Return the [x, y] coordinate for the center point of the cell that contains the specified text.  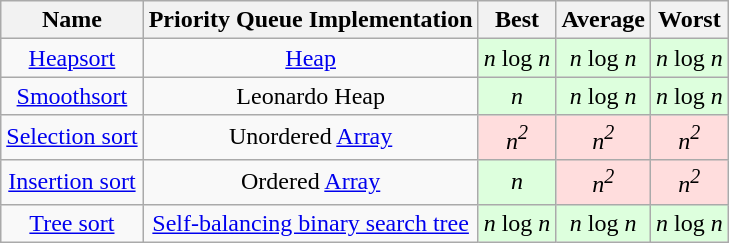
Name [72, 20]
Self-balancing binary search tree [310, 223]
Best [517, 20]
Average [604, 20]
Unordered Array [310, 138]
Leonardo Heap [310, 96]
Ordered Array [310, 182]
Heap [310, 58]
Insertion sort [72, 182]
Worst [689, 20]
Selection sort [72, 138]
Smoothsort [72, 96]
Tree sort [72, 223]
Heapsort [72, 58]
Priority Queue Implementation [310, 20]
